Return the (x, y) coordinate for the center point of the cell that contains the specified text.  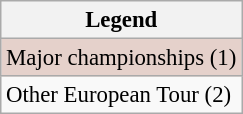
Other European Tour (2) (122, 95)
Legend (122, 20)
Major championships (1) (122, 58)
